Scan for the cell matching the given text and deliver its (X, Y) coordinate at center. 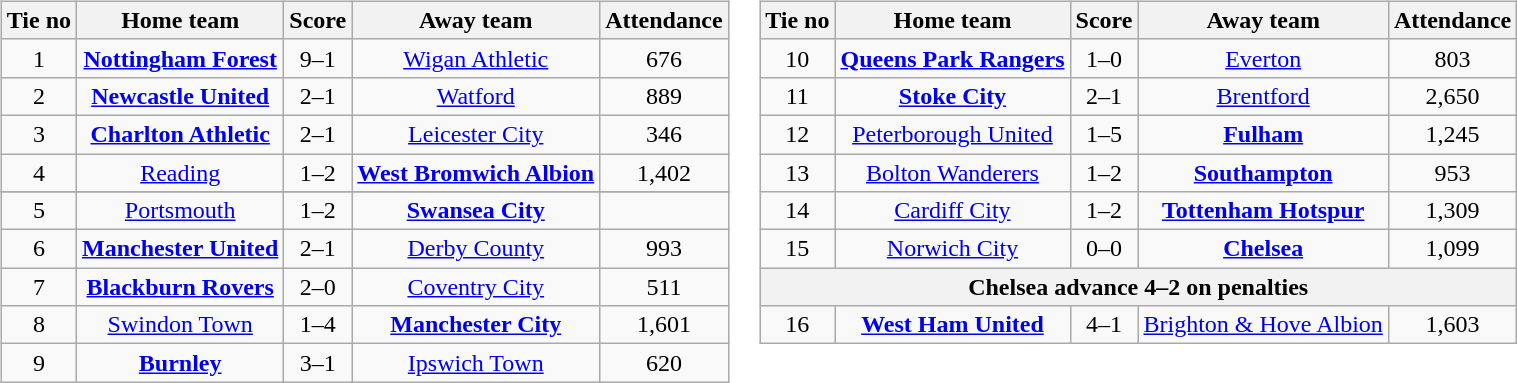
993 (664, 249)
Watford (476, 96)
1,402 (664, 173)
Ipswich Town (476, 363)
Norwich City (952, 249)
Swansea City (476, 211)
1–4 (318, 325)
Queens Park Rangers (952, 58)
3 (38, 134)
Brighton & Hove Albion (1263, 325)
8 (38, 325)
2,650 (1452, 96)
14 (798, 211)
10 (798, 58)
5 (38, 211)
Charlton Athletic (180, 134)
Blackburn Rovers (180, 287)
Reading (180, 173)
953 (1452, 173)
Swindon Town (180, 325)
2 (38, 96)
Coventry City (476, 287)
620 (664, 363)
511 (664, 287)
Chelsea (1263, 249)
Burnley (180, 363)
Manchester United (180, 249)
Peterborough United (952, 134)
Everton (1263, 58)
346 (664, 134)
Brentford (1263, 96)
1–5 (1104, 134)
676 (664, 58)
4–1 (1104, 325)
1,601 (664, 325)
1 (38, 58)
Fulham (1263, 134)
Leicester City (476, 134)
Newcastle United (180, 96)
Derby County (476, 249)
11 (798, 96)
803 (1452, 58)
Cardiff City (952, 211)
Chelsea advance 4–2 on penalties (1138, 287)
Stoke City (952, 96)
4 (38, 173)
1,603 (1452, 325)
1,099 (1452, 249)
Wigan Athletic (476, 58)
3–1 (318, 363)
2–0 (318, 287)
Southampton (1263, 173)
0–0 (1104, 249)
6 (38, 249)
Portsmouth (180, 211)
15 (798, 249)
Nottingham Forest (180, 58)
Tottenham Hotspur (1263, 211)
889 (664, 96)
1,309 (1452, 211)
7 (38, 287)
9–1 (318, 58)
1,245 (1452, 134)
9 (38, 363)
West Ham United (952, 325)
Bolton Wanderers (952, 173)
Manchester City (476, 325)
13 (798, 173)
16 (798, 325)
1–0 (1104, 58)
12 (798, 134)
West Bromwich Albion (476, 173)
